Return [x, y] of the center of cell containing provided text 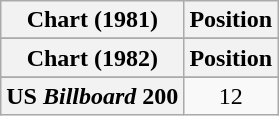
US Billboard 200 [92, 96]
Chart (1982) [92, 58]
12 [231, 96]
Chart (1981) [92, 20]
